From the cell containing the given text, extract its center point as [x, y] coordinate. 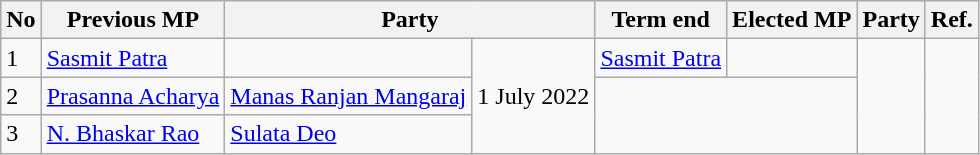
N. Bhaskar Rao [133, 134]
2 [21, 96]
1 July 2022 [534, 96]
Sulata Deo [348, 134]
Prasanna Acharya [133, 96]
1 [21, 58]
3 [21, 134]
Ref. [952, 20]
No [21, 20]
Manas Ranjan Mangaraj [348, 96]
Elected MP [792, 20]
Term end [661, 20]
Previous MP [133, 20]
